Return [X, Y] of the center of cell containing provided text 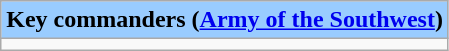
Key commanders (Army of the Southwest) [225, 20]
